Extract the [X, Y] coordinate from the center of the cell holding the provided text.  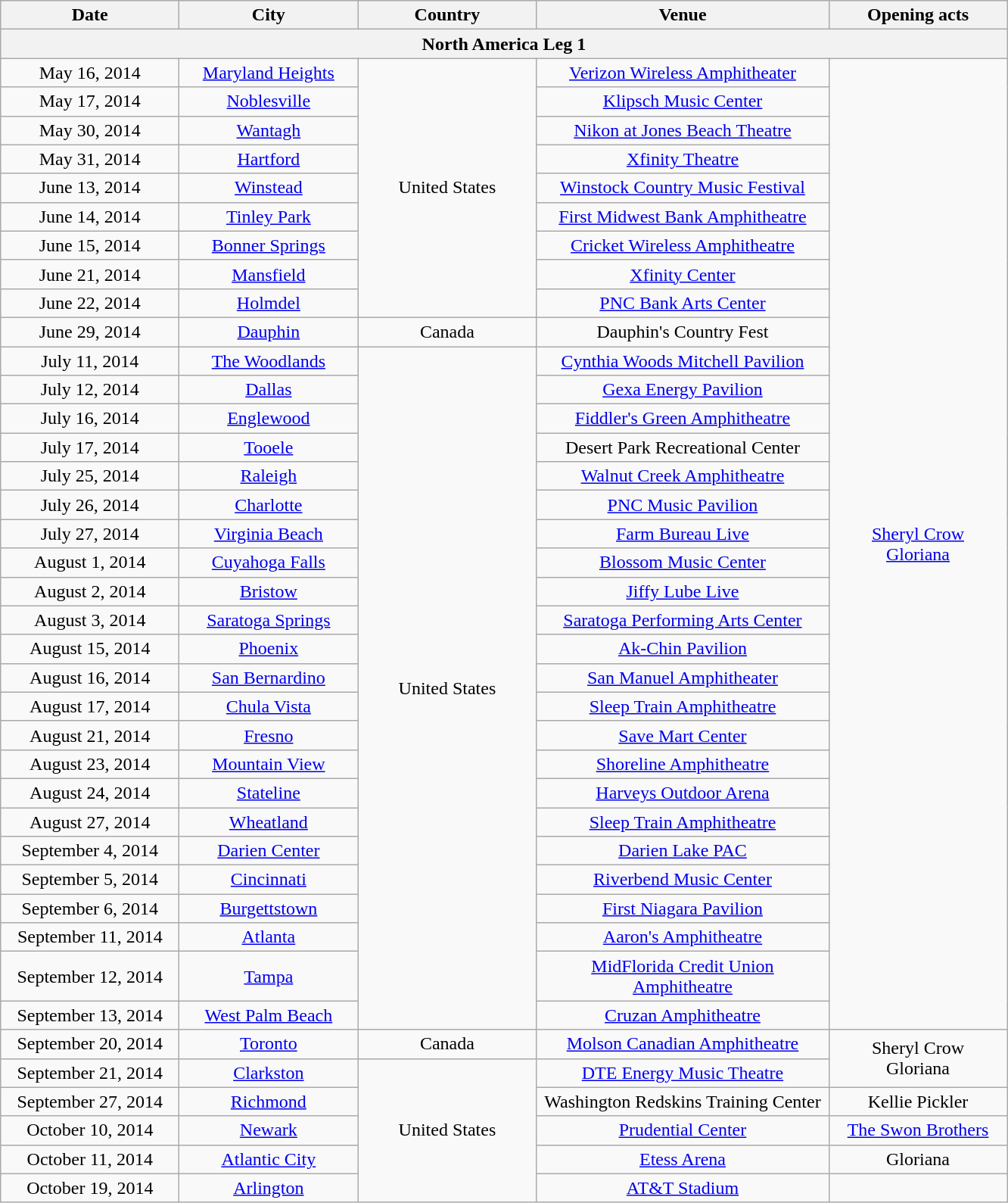
Tinley Park [269, 217]
Cincinnati [269, 880]
Cuyahoga Falls [269, 563]
Venue [683, 15]
September 11, 2014 [90, 937]
June 13, 2014 [90, 188]
Wantagh [269, 130]
September 20, 2014 [90, 1044]
Atlanta [269, 937]
August 3, 2014 [90, 620]
Cruzan Amphitheatre [683, 1015]
Saratoga Springs [269, 620]
Sheryl Crow Gloriana [918, 544]
Bristow [269, 591]
Tampa [269, 977]
June 21, 2014 [90, 274]
August 15, 2014 [90, 649]
Save Mart Center [683, 735]
August 23, 2014 [90, 764]
Gloriana [918, 1159]
Maryland Heights [269, 73]
Ak-Chin Pavilion [683, 649]
September 6, 2014 [90, 908]
August 17, 2014 [90, 706]
Farm Bureau Live [683, 534]
June 29, 2014 [90, 332]
Chula Vista [269, 706]
MidFlorida Credit Union Amphitheatre [683, 977]
City [269, 15]
Harveys Outdoor Arena [683, 793]
August 27, 2014 [90, 821]
Noblesville [269, 101]
Stateline [269, 793]
Kellie Pickler [918, 1102]
Dallas [269, 390]
Molson Canadian Amphitheatre [683, 1044]
July 16, 2014 [90, 419]
Toronto [269, 1044]
July 17, 2014 [90, 447]
First Midwest Bank Amphitheatre [683, 217]
Fiddler's Green Amphitheatre [683, 419]
Fresno [269, 735]
Virginia Beach [269, 534]
Washington Redskins Training Center [683, 1102]
Tooele [269, 447]
Country [447, 15]
June 22, 2014 [90, 303]
West Palm Beach [269, 1015]
August 21, 2014 [90, 735]
Xfinity Center [683, 274]
July 12, 2014 [90, 390]
Bonner Springs [269, 245]
Opening acts [918, 15]
The Woodlands [269, 361]
Winstead [269, 188]
Blossom Music Center [683, 563]
Mountain View [269, 764]
June 14, 2014 [90, 217]
Raleigh [269, 476]
Phoenix [269, 649]
Atlantic City [269, 1159]
San Bernardino [269, 678]
May 17, 2014 [90, 101]
Clarkston [269, 1073]
Charlotte [269, 505]
Prudential Center [683, 1130]
Klipsch Music Center [683, 101]
May 30, 2014 [90, 130]
July 25, 2014 [90, 476]
Verizon Wireless Amphitheater [683, 73]
Shoreline Amphitheatre [683, 764]
DTE Energy Music Theatre [683, 1073]
September 4, 2014 [90, 851]
Burgettstown [269, 908]
Walnut Creek Amphitheatre [683, 476]
Arlington [269, 1188]
August 1, 2014 [90, 563]
Jiffy Lube Live [683, 591]
Richmond [269, 1102]
July 27, 2014 [90, 534]
May 31, 2014 [90, 159]
Holmdel [269, 303]
August 2, 2014 [90, 591]
Mansfield [269, 274]
Darien Lake PAC [683, 851]
North America Leg 1 [504, 44]
Saratoga Performing Arts Center [683, 620]
Desert Park Recreational Center [683, 447]
Cynthia Woods Mitchell Pavilion [683, 361]
September 5, 2014 [90, 880]
October 11, 2014 [90, 1159]
Cricket Wireless Amphitheatre [683, 245]
Dauphin [269, 332]
The Swon Brothers [918, 1130]
July 11, 2014 [90, 361]
October 19, 2014 [90, 1188]
Date [90, 15]
July 26, 2014 [90, 505]
Winstock Country Music Festival [683, 188]
August 16, 2014 [90, 678]
Nikon at Jones Beach Theatre [683, 130]
Wheatland [269, 821]
September 13, 2014 [90, 1015]
Xfinity Theatre [683, 159]
Riverbend Music Center [683, 880]
Dauphin's Country Fest [683, 332]
PNC Music Pavilion [683, 505]
August 24, 2014 [90, 793]
September 27, 2014 [90, 1102]
Etess Arena [683, 1159]
First Niagara Pavilion [683, 908]
September 21, 2014 [90, 1073]
Gexa Energy Pavilion [683, 390]
Sheryl CrowGloriana [918, 1058]
Darien Center [269, 851]
Hartford [269, 159]
Englewood [269, 419]
AT&T Stadium [683, 1188]
October 10, 2014 [90, 1130]
September 12, 2014 [90, 977]
San Manuel Amphitheater [683, 678]
PNC Bank Arts Center [683, 303]
May 16, 2014 [90, 73]
June 15, 2014 [90, 245]
Newark [269, 1130]
Aaron's Amphitheatre [683, 937]
